Search for the cell housing the specified text and yield its [x, y] center coordinate. 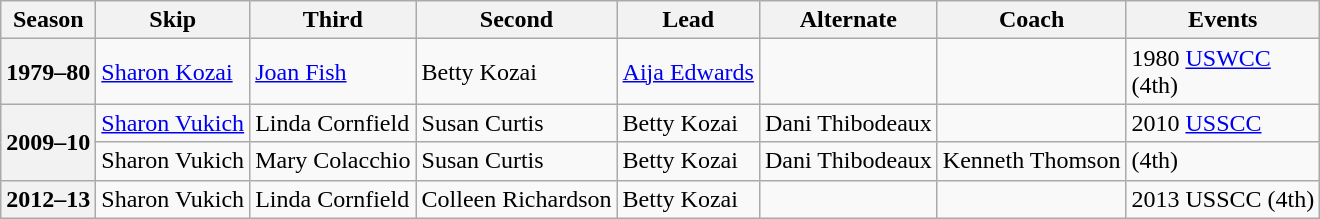
1979–80 [48, 72]
Season [48, 20]
Alternate [848, 20]
Joan Fish [333, 72]
Mary Colacchio [333, 161]
Colleen Richardson [516, 199]
Third [333, 20]
Aija Edwards [688, 72]
Events [1223, 20]
Coach [1032, 20]
2013 USSCC (4th) [1223, 199]
2012–13 [48, 199]
Skip [173, 20]
2009–10 [48, 142]
Kenneth Thomson [1032, 161]
Sharon Kozai [173, 72]
2010 USSCC [1223, 123]
1980 USWCC (4th) [1223, 72]
Second [516, 20]
Lead [688, 20]
(4th) [1223, 161]
